From the cell containing the given text, extract its center point as [X, Y] coordinate. 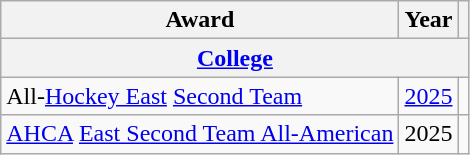
College [235, 58]
Year [428, 20]
All-Hockey East Second Team [200, 96]
Award [200, 20]
AHCA East Second Team All-American [200, 134]
